Capture the cell that displays the provided text and extract its [X, Y] central coordinate. 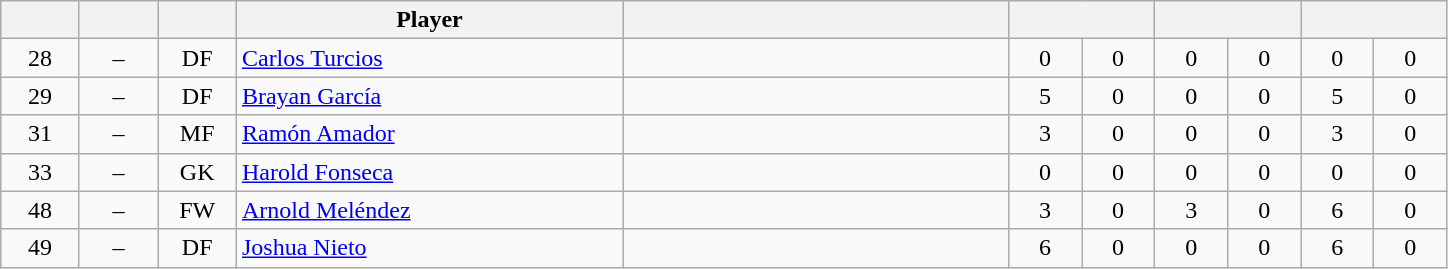
Carlos Turcios [429, 58]
Brayan García [429, 96]
MF [198, 134]
FW [198, 210]
Joshua Nieto [429, 248]
Ramón Amador [429, 134]
33 [40, 172]
49 [40, 248]
48 [40, 210]
GK [198, 172]
31 [40, 134]
Player [429, 20]
29 [40, 96]
Harold Fonseca [429, 172]
Arnold Meléndez [429, 210]
28 [40, 58]
